Capture the cell that displays the provided text and extract its (x, y) central coordinate. 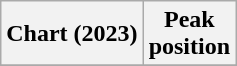
Chart (2023) (72, 34)
Peakposition (189, 34)
